Determine the (x, y) coordinate at the center of the cell enclosing the given text.  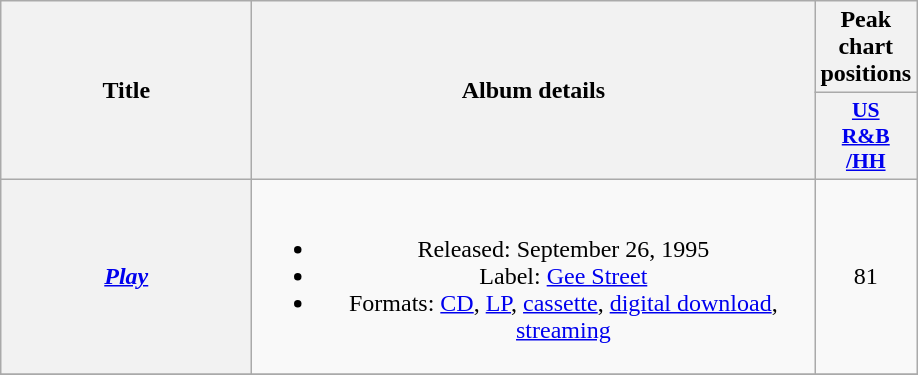
Released: September 26, 1995Label: Gee StreetFormats: CD, LP, cassette, digital download, streaming (534, 276)
Play (126, 276)
81 (866, 276)
Peak chart positions (866, 47)
USR&B/HH (866, 136)
Title (126, 90)
Album details (534, 90)
